Find where the given text appears and provide that cell's center as (X, Y) coordinate. 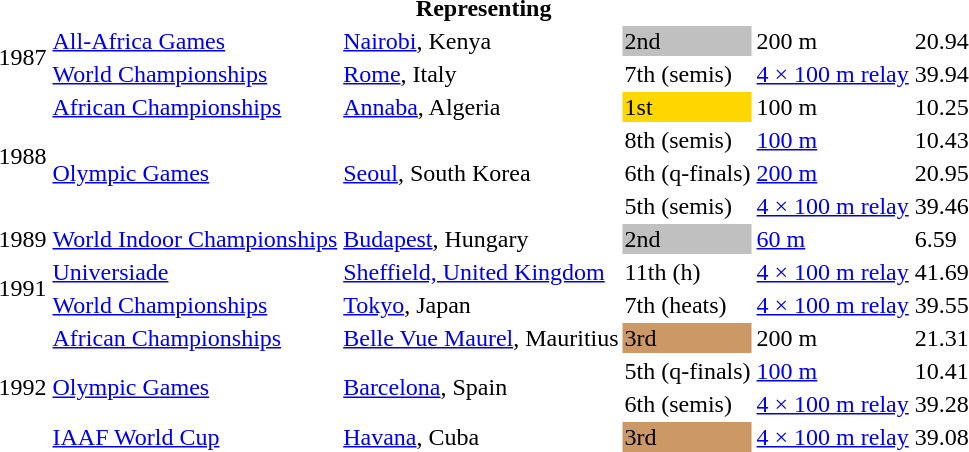
60 m (832, 239)
Universiade (195, 272)
6th (q-finals) (688, 173)
All-Africa Games (195, 41)
5th (semis) (688, 206)
8th (semis) (688, 140)
7th (semis) (688, 74)
6th (semis) (688, 404)
Budapest, Hungary (481, 239)
Annaba, Algeria (481, 107)
Seoul, South Korea (481, 173)
Nairobi, Kenya (481, 41)
Belle Vue Maurel, Mauritius (481, 338)
1st (688, 107)
World Indoor Championships (195, 239)
Havana, Cuba (481, 437)
Sheffield, United Kingdom (481, 272)
5th (q-finals) (688, 371)
Barcelona, Spain (481, 388)
IAAF World Cup (195, 437)
Tokyo, Japan (481, 305)
Rome, Italy (481, 74)
11th (h) (688, 272)
7th (heats) (688, 305)
